Determine the [X, Y] coordinate at the center of the cell enclosing the given text.  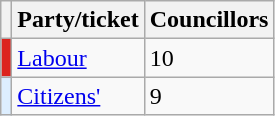
Party/ticket [78, 20]
Labour [78, 58]
10 [209, 58]
Councillors [209, 20]
9 [209, 96]
Citizens' [78, 96]
